From the cell containing the given text, extract its center point as [X, Y] coordinate. 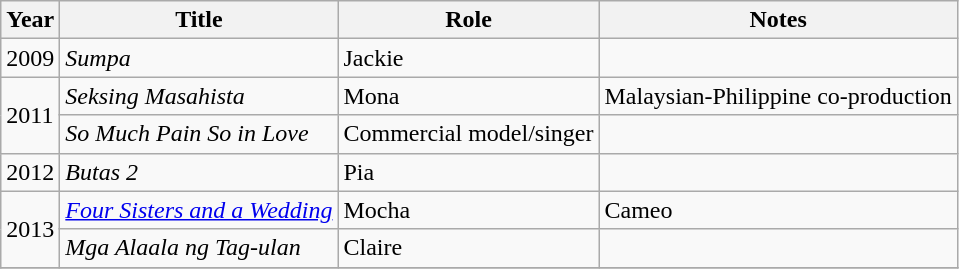
Cameo [778, 210]
Title [199, 20]
Seksing Masahista [199, 96]
Jackie [468, 58]
Notes [778, 20]
2009 [30, 58]
Pia [468, 172]
So Much Pain So in Love [199, 134]
Butas 2 [199, 172]
Mona [468, 96]
2011 [30, 115]
2012 [30, 172]
Mocha [468, 210]
Role [468, 20]
2013 [30, 229]
Year [30, 20]
Malaysian-Philippine co-production [778, 96]
Mga Alaala ng Tag-ulan [199, 248]
Sumpa [199, 58]
Claire [468, 248]
Four Sisters and a Wedding [199, 210]
Commercial model/singer [468, 134]
